Locate the cell with the specified text and output its [x, y] center coordinate. 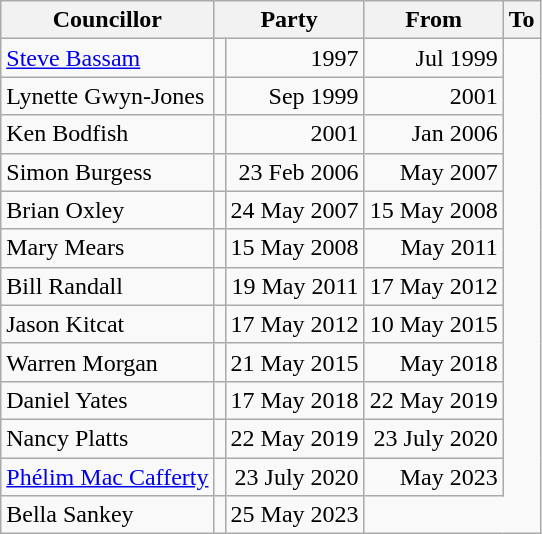
Jul 1999 [434, 58]
Ken Bodfish [108, 134]
Sep 1999 [294, 96]
Steve Bassam [108, 58]
May 2023 [434, 477]
23 Feb 2006 [294, 172]
From [434, 20]
May 2007 [434, 172]
May 2018 [434, 362]
17 May 2018 [294, 400]
25 May 2023 [294, 515]
Mary Mears [108, 248]
Jason Kitcat [108, 324]
Simon Burgess [108, 172]
May 2011 [434, 248]
Jan 2006 [434, 134]
Phélim Mac Cafferty [108, 477]
24 May 2007 [294, 210]
1997 [294, 58]
Party [289, 20]
Warren Morgan [108, 362]
10 May 2015 [434, 324]
Bill Randall [108, 286]
Daniel Yates [108, 400]
Brian Oxley [108, 210]
Lynette Gwyn-Jones [108, 96]
21 May 2015 [294, 362]
19 May 2011 [294, 286]
To [522, 20]
Bella Sankey [108, 515]
Nancy Platts [108, 438]
Councillor [108, 20]
